Capture the cell that displays the provided text and extract its (x, y) central coordinate. 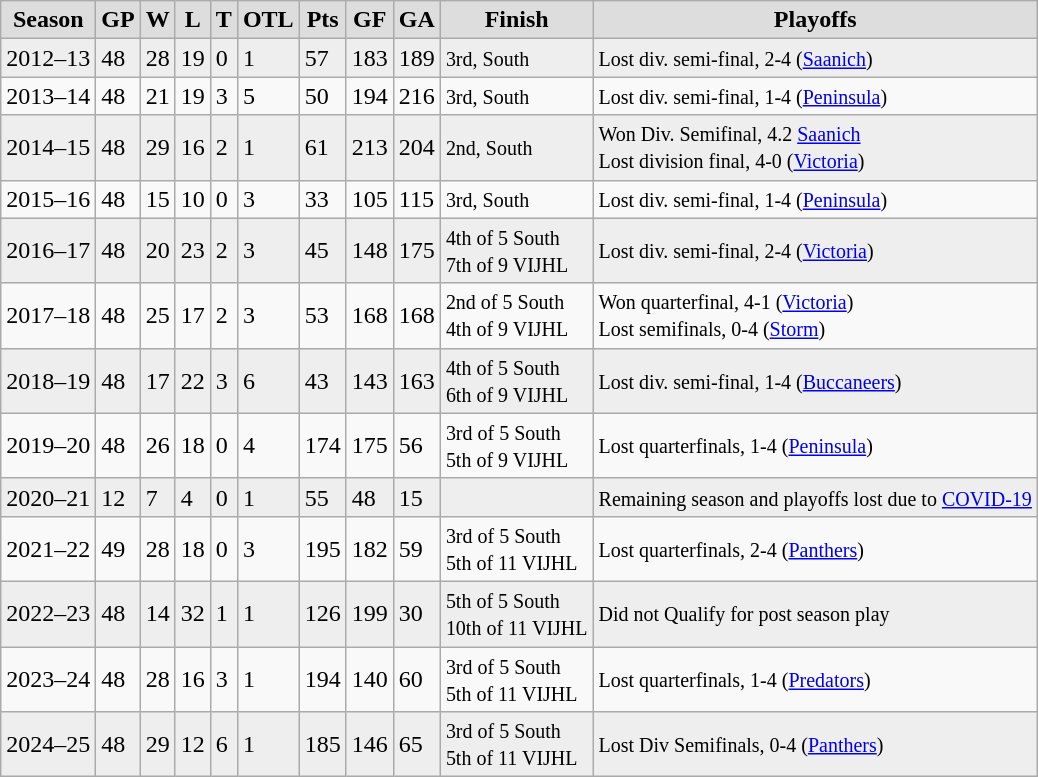
Won Div. Semifinal, 4.2 SaanichLost division final, 4-0 (Victoria) (815, 148)
OTL (268, 20)
182 (370, 548)
Lost quarterfinals, 1-4 (Predators) (815, 678)
Finish (516, 20)
4th of 5 South6th of 9 VIJHL (516, 380)
2017–18 (48, 316)
26 (158, 446)
20 (158, 250)
2018–19 (48, 380)
Remaining season and playoffs lost due to COVID-19 (815, 497)
33 (322, 199)
2nd of 5 South4th of 9 VIJHL (516, 316)
53 (322, 316)
163 (416, 380)
2015–16 (48, 199)
GP (118, 20)
21 (158, 96)
56 (416, 446)
2019–20 (48, 446)
55 (322, 497)
2022–23 (48, 614)
185 (322, 744)
10 (192, 199)
143 (370, 380)
30 (416, 614)
183 (370, 58)
T (224, 20)
50 (322, 96)
22 (192, 380)
57 (322, 58)
60 (416, 678)
Lost quarterfinals, 2-4 (Panthers) (815, 548)
2014–15 (48, 148)
195 (322, 548)
Won quarterfinal, 4-1 (Victoria)Lost semifinals, 0-4 (Storm) (815, 316)
L (192, 20)
59 (416, 548)
2012–13 (48, 58)
189 (416, 58)
7 (158, 497)
105 (370, 199)
61 (322, 148)
148 (370, 250)
32 (192, 614)
45 (322, 250)
174 (322, 446)
2023–24 (48, 678)
2016–17 (48, 250)
Lost quarterfinals, 1-4 (Peninsula) (815, 446)
Season (48, 20)
25 (158, 316)
199 (370, 614)
3rd of 5 South5th of 9 VIJHL (516, 446)
Lost div. semi-final, 2-4 (Saanich) (815, 58)
23 (192, 250)
204 (416, 148)
2021–22 (48, 548)
126 (322, 614)
5 (268, 96)
49 (118, 548)
5th of 5 South10th of 11 VIJHL (516, 614)
65 (416, 744)
2020–21 (48, 497)
43 (322, 380)
213 (370, 148)
Lost Div Semifinals, 0-4 (Panthers) (815, 744)
14 (158, 614)
GA (416, 20)
Lost div. semi-final, 1-4 (Buccaneers) (815, 380)
W (158, 20)
GF (370, 20)
4th of 5 South7th of 9 VIJHL (516, 250)
Lost div. semi-final, 2-4 (Victoria) (815, 250)
216 (416, 96)
146 (370, 744)
Pts (322, 20)
2013–14 (48, 96)
2nd, South (516, 148)
140 (370, 678)
Did not Qualify for post season play (815, 614)
2024–25 (48, 744)
115 (416, 199)
Playoffs (815, 20)
